From the cell containing the given text, extract its center point as (x, y) coordinate. 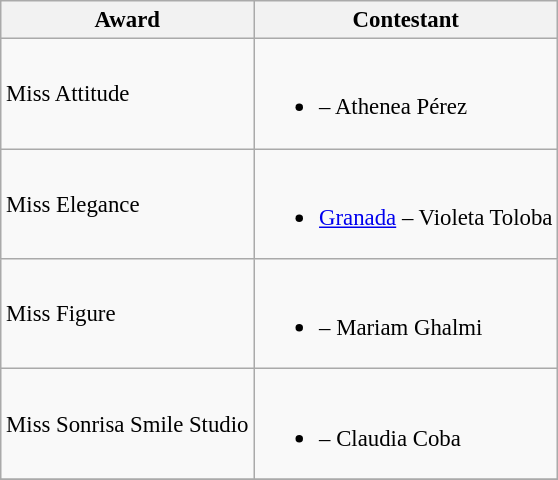
Contestant (406, 20)
Miss Sonrisa Smile Studio (128, 424)
Granada – Violeta Toloba (406, 204)
– Athenea Pérez (406, 94)
Award (128, 20)
– Mariam Ghalmi (406, 314)
Miss Elegance (128, 204)
Miss Figure (128, 314)
Miss Attitude (128, 94)
– Claudia Coba (406, 424)
